Detect which cell encompasses the target text, then output its [X, Y] center coordinate. 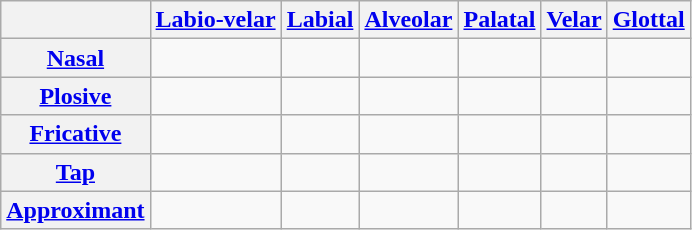
Tap [76, 172]
Fricative [76, 134]
Glottal [648, 20]
Palatal [500, 20]
Velar [574, 20]
Labial [320, 20]
Labio-velar [216, 20]
Plosive [76, 96]
Nasal [76, 58]
Approximant [76, 210]
Alveolar [408, 20]
